Return [x, y] of the center of cell containing provided text 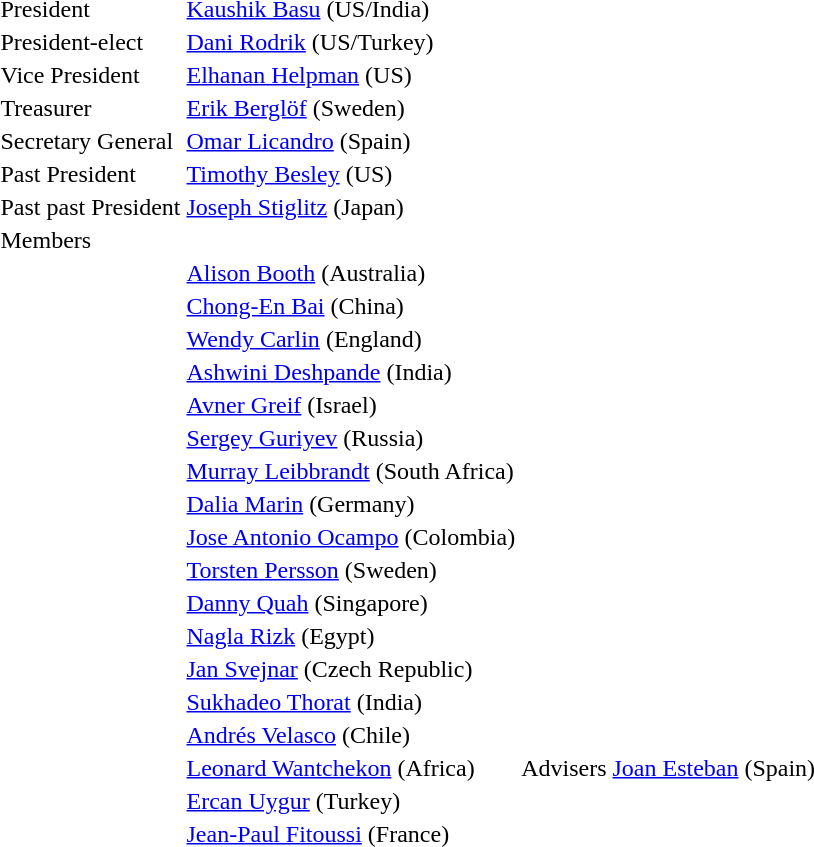
Erik Berglöf (Sweden) [351, 108]
Sukhadeo Thorat (India) [351, 702]
Dalia Marin (Germany) [351, 504]
Torsten Persson (Sweden) [351, 570]
Timothy Besley (US) [351, 174]
Murray Leibbrandt (South Africa) [351, 471]
Avner Greif (Israel) [351, 405]
Elhanan Helpman (US) [351, 75]
Ercan Uygur (Turkey) [351, 801]
Jan Svejnar (Czech Republic) [351, 669]
Jose Antonio Ocampo (Colombia) [351, 537]
Wendy Carlin (England) [351, 339]
Nagla Rizk (Egypt) [351, 636]
Andrés Velasco (Chile) [351, 735]
Alison Booth (Australia) [351, 273]
Advisers [564, 768]
Dani Rodrik (US/Turkey) [351, 42]
Joseph Stiglitz (Japan) [351, 207]
Omar Licandro (Spain) [351, 141]
Sergey Guriyev (Russia) [351, 438]
Chong-En Bai (China) [351, 306]
Danny Quah (Singapore) [351, 603]
Ashwini Deshpande (India) [351, 372]
Leonard Wantchekon (Africa) [351, 768]
